From the cell containing the given text, extract its center point as (x, y) coordinate. 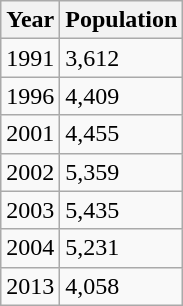
Population (122, 20)
2001 (30, 134)
5,231 (122, 248)
4,409 (122, 96)
3,612 (122, 58)
5,359 (122, 172)
4,455 (122, 134)
2013 (30, 286)
4,058 (122, 286)
2002 (30, 172)
2003 (30, 210)
1996 (30, 96)
Year (30, 20)
1991 (30, 58)
2004 (30, 248)
5,435 (122, 210)
